Extract the (x, y) coordinate from the center of the cell holding the provided text.  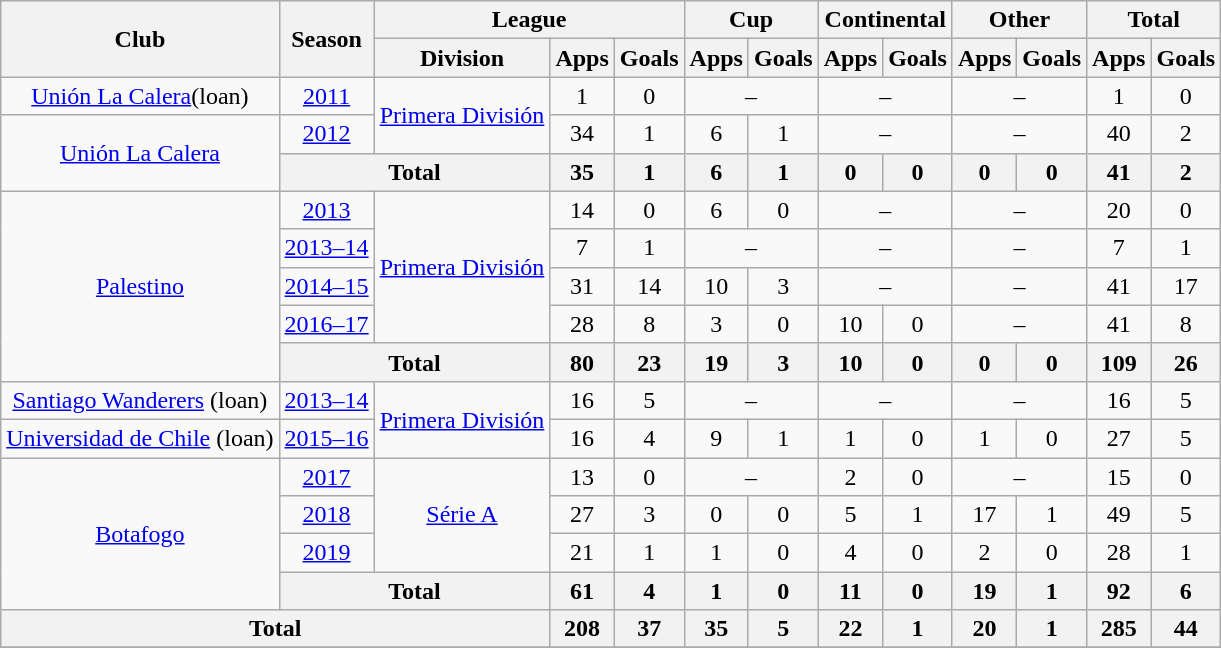
80 (582, 362)
2013 (326, 210)
Palestino (140, 286)
2016–17 (326, 324)
Botafogo (140, 534)
40 (1119, 134)
31 (582, 286)
2018 (326, 515)
37 (649, 629)
11 (850, 591)
Santiago Wanderers (loan) (140, 400)
Unión La Calera(loan) (140, 96)
2011 (326, 96)
2017 (326, 477)
44 (1186, 629)
21 (582, 553)
109 (1119, 362)
23 (649, 362)
26 (1186, 362)
2019 (326, 553)
2014–15 (326, 286)
92 (1119, 591)
Unión La Calera (140, 153)
Club (140, 39)
League (529, 20)
49 (1119, 515)
Série A (462, 515)
Continental (885, 20)
22 (850, 629)
9 (716, 438)
Other (1019, 20)
Universidad de Chile (loan) (140, 438)
2012 (326, 134)
2015–16 (326, 438)
208 (582, 629)
15 (1119, 477)
Season (326, 39)
Division (462, 58)
Cup (751, 20)
285 (1119, 629)
61 (582, 591)
34 (582, 134)
13 (582, 477)
